Detect which cell encompasses the target text, then output its [x, y] center coordinate. 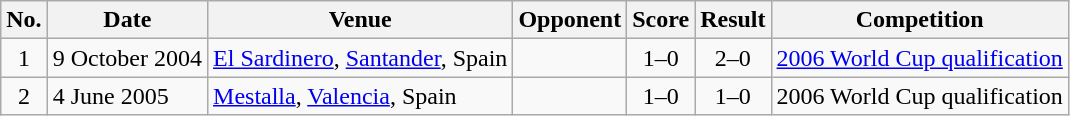
9 October 2004 [127, 58]
Venue [360, 20]
Opponent [570, 20]
No. [24, 20]
2–0 [733, 58]
4 June 2005 [127, 96]
Result [733, 20]
El Sardinero, Santander, Spain [360, 58]
Competition [920, 20]
Mestalla, Valencia, Spain [360, 96]
1 [24, 58]
2 [24, 96]
Score [661, 20]
Date [127, 20]
